From the cell containing the given text, extract its center point as (X, Y) coordinate. 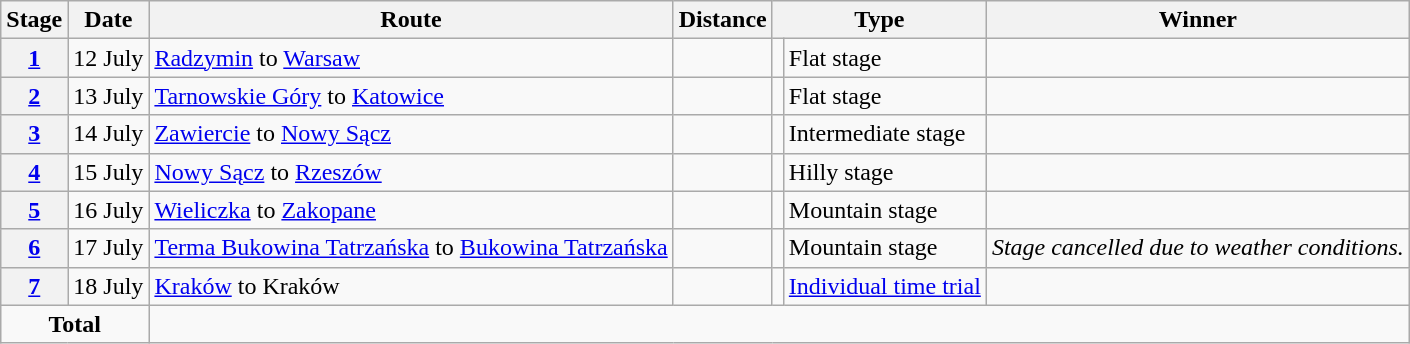
Terma Bukowina Tatrzańska to Bukowina Tatrzańska (411, 248)
Tarnowskie Góry to Katowice (411, 96)
Kraków to Kraków (411, 286)
Stage (34, 20)
Route (411, 20)
Individual time trial (884, 286)
15 July (108, 172)
6 (34, 248)
7 (34, 286)
17 July (108, 248)
Wieliczka to Zakopane (411, 210)
13 July (108, 96)
Hilly stage (884, 172)
14 July (108, 134)
2 (34, 96)
Total (75, 324)
Intermediate stage (884, 134)
Zawiercie to Nowy Sącz (411, 134)
5 (34, 210)
Nowy Sącz to Rzeszów (411, 172)
18 July (108, 286)
1 (34, 58)
3 (34, 134)
Distance (722, 20)
Stage cancelled due to weather conditions. (1198, 248)
Radzymin to Warsaw (411, 58)
Winner (1198, 20)
Type (879, 20)
Date (108, 20)
4 (34, 172)
12 July (108, 58)
16 July (108, 210)
